Provide the (X, Y) coordinate of the cell's center where the given text is located.  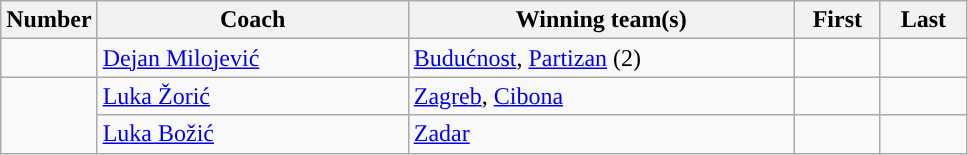
First (837, 20)
Luka Žorić (252, 96)
Zadar (601, 134)
Winning team(s) (601, 20)
Last (923, 20)
Budućnost, Partizan (2) (601, 58)
Coach (252, 20)
Number (49, 20)
Dejan Milojević (252, 58)
Zagreb, Cibona (601, 96)
Luka Božić (252, 134)
